Provide the [x, y] coordinate of the cell's center where the given text is located.  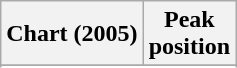
Chart (2005) [72, 34]
Peakposition [189, 34]
